Output the [x, y] coordinate of the center of the cell containing the given text.  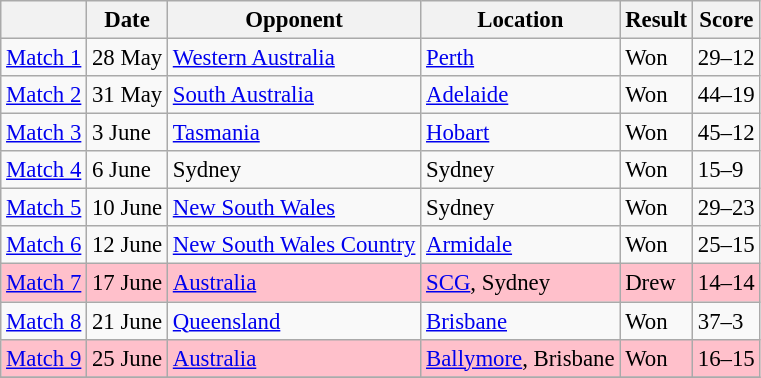
15–9 [726, 170]
29–12 [726, 58]
Match 8 [44, 321]
Match 1 [44, 58]
12 June [128, 245]
44–19 [726, 95]
25 June [128, 358]
Queensland [294, 321]
21 June [128, 321]
Western Australia [294, 58]
Perth [520, 58]
Result [656, 20]
17 June [128, 283]
Match 3 [44, 133]
SCG, Sydney [520, 283]
10 June [128, 208]
31 May [128, 95]
45–12 [726, 133]
Armidale [520, 245]
Score [726, 20]
New South Wales [294, 208]
14–14 [726, 283]
Match 9 [44, 358]
Tasmania [294, 133]
Match 4 [44, 170]
37–3 [726, 321]
Brisbane [520, 321]
16–15 [726, 358]
6 June [128, 170]
Adelaide [520, 95]
Hobart [520, 133]
Opponent [294, 20]
3 June [128, 133]
Ballymore, Brisbane [520, 358]
Drew [656, 283]
28 May [128, 58]
29–23 [726, 208]
South Australia [294, 95]
Date [128, 20]
Match 7 [44, 283]
Match 2 [44, 95]
Location [520, 20]
25–15 [726, 245]
Match 5 [44, 208]
Match 6 [44, 245]
New South Wales Country [294, 245]
